Return the [x, y] coordinate for the center point of the cell that contains the specified text.  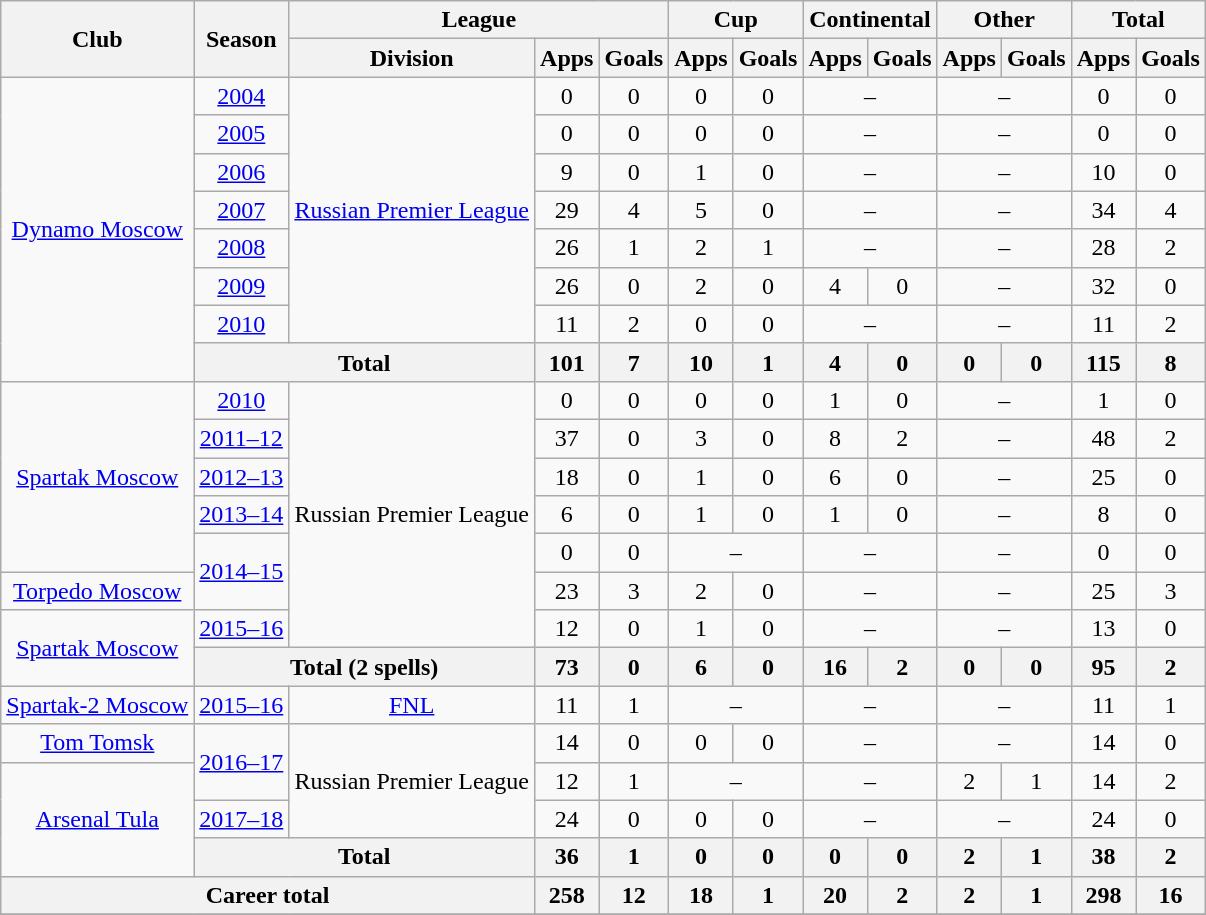
FNL [412, 705]
7 [634, 362]
Torpedo Moscow [98, 591]
Arsenal Tula [98, 819]
Continental [870, 20]
34 [1103, 210]
Dynamo Moscow [98, 229]
2012–13 [242, 477]
95 [1103, 667]
298 [1103, 895]
2014–15 [242, 572]
Total (2 spells) [364, 667]
5 [701, 210]
Career total [268, 895]
2005 [242, 134]
Club [98, 39]
9 [567, 172]
2013–14 [242, 515]
Other [1004, 20]
2006 [242, 172]
32 [1103, 286]
13 [1103, 629]
2008 [242, 248]
36 [567, 857]
2016–17 [242, 762]
48 [1103, 438]
2017–18 [242, 819]
37 [567, 438]
73 [567, 667]
20 [835, 895]
Spartak-2 Moscow [98, 705]
Season [242, 39]
115 [1103, 362]
2007 [242, 210]
League [479, 20]
2011–12 [242, 438]
101 [567, 362]
Tom Tomsk [98, 743]
28 [1103, 248]
Division [412, 58]
23 [567, 591]
258 [567, 895]
38 [1103, 857]
29 [567, 210]
Cup [736, 20]
2009 [242, 286]
2004 [242, 96]
